Search for the cell housing the specified text and yield its (X, Y) center coordinate. 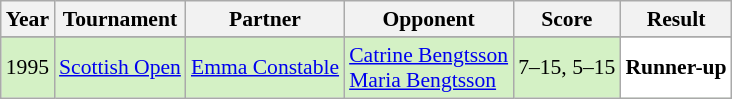
Scottish Open (120, 68)
Tournament (120, 19)
Catrine Bengtsson Maria Bengtsson (428, 68)
Result (676, 19)
Year (28, 19)
Partner (265, 19)
1995 (28, 68)
Score (566, 19)
Opponent (428, 19)
Emma Constable (265, 68)
7–15, 5–15 (566, 68)
Runner-up (676, 68)
